Locate the cell with the specified text and output its (X, Y) center coordinate. 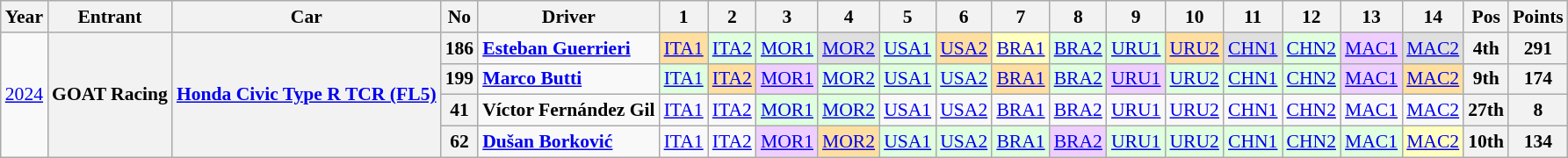
Year (25, 17)
41 (460, 111)
1 (683, 17)
Esteban Guerrieri (568, 48)
199 (460, 79)
5 (907, 17)
27th (1486, 111)
Honda Civic Type R TCR (FL5) (307, 95)
10th (1486, 142)
4th (1486, 48)
13 (1371, 17)
9th (1486, 79)
14 (1433, 17)
2024 (25, 95)
4 (849, 17)
Pos (1486, 17)
174 (1538, 79)
2 (733, 17)
Marco Butti (568, 79)
Entrant (110, 17)
10 (1195, 17)
No (460, 17)
7 (1021, 17)
Dušan Borković (568, 142)
Driver (568, 17)
291 (1538, 48)
9 (1137, 17)
12 (1312, 17)
Points (1538, 17)
62 (460, 142)
11 (1253, 17)
3 (787, 17)
GOAT Racing (110, 95)
134 (1538, 142)
6 (964, 17)
Car (307, 17)
Víctor Fernández Gil (568, 111)
186 (460, 48)
